Identify which cell holds the provided text, then report its [x, y] central coordinate. 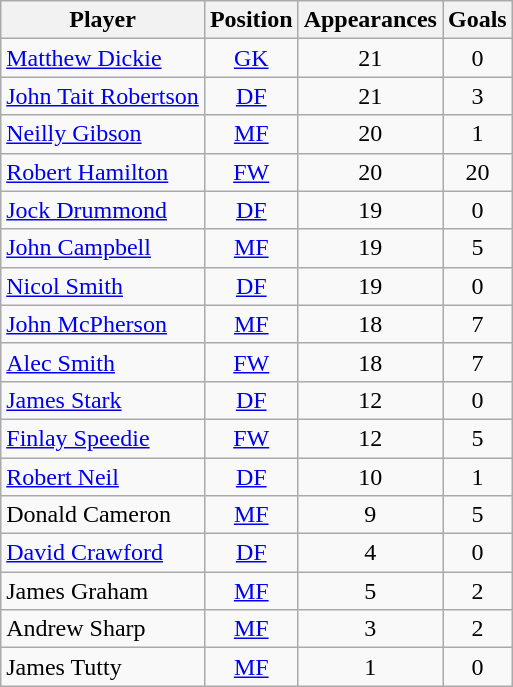
John Campbell [103, 248]
Appearances [370, 20]
James Tutty [103, 667]
James Graham [103, 591]
John McPherson [103, 324]
Robert Hamilton [103, 172]
Finlay Speedie [103, 438]
Alec Smith [103, 362]
Neilly Gibson [103, 134]
Nicol Smith [103, 286]
James Stark [103, 400]
Robert Neil [103, 477]
Goals [477, 20]
Jock Drummond [103, 210]
Player [103, 20]
Position [251, 20]
David Crawford [103, 553]
10 [370, 477]
Matthew Dickie [103, 58]
4 [370, 553]
Andrew Sharp [103, 629]
GK [251, 58]
John Tait Robertson [103, 96]
Donald Cameron [103, 515]
9 [370, 515]
